From the cell containing the given text, extract its center point as (x, y) coordinate. 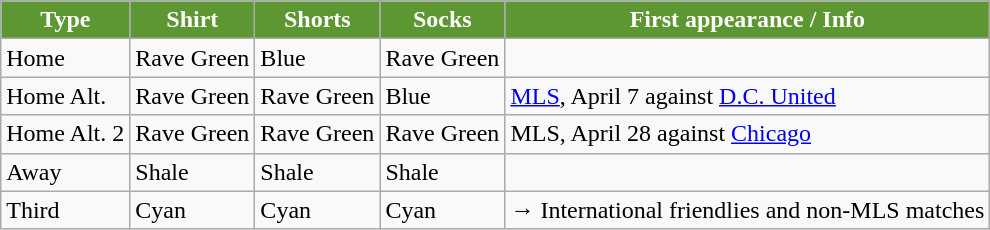
First appearance / Info (748, 20)
Socks (442, 20)
Type (66, 20)
MLS, April 28 against Chicago (748, 134)
Home Alt. 2 (66, 134)
Away (66, 172)
Home (66, 58)
Shorts (318, 20)
Shirt (192, 20)
MLS, April 7 against D.C. United (748, 96)
Third (66, 210)
→ International friendlies and non-MLS matches (748, 210)
Home Alt. (66, 96)
